Search for the cell housing the specified text and yield its (X, Y) center coordinate. 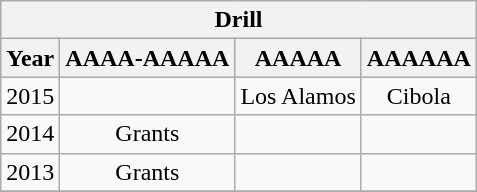
2013 (30, 172)
2015 (30, 96)
AAAAA (298, 58)
Year (30, 58)
Los Alamos (298, 96)
2014 (30, 134)
AAAAAA (418, 58)
AAAA-AAAAA (148, 58)
Drill (239, 20)
Cibola (418, 96)
